Extract the (X, Y) coordinate from the center of the cell holding the provided text.  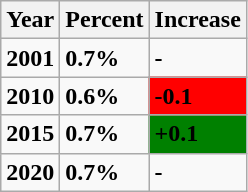
Percent (104, 20)
2001 (30, 58)
Increase (198, 20)
Year (30, 20)
0.6% (104, 96)
2015 (30, 134)
2020 (30, 172)
-0.1 (198, 96)
+0.1 (198, 134)
2010 (30, 96)
